Extract the (x, y) coordinate from the center of the cell holding the provided text.  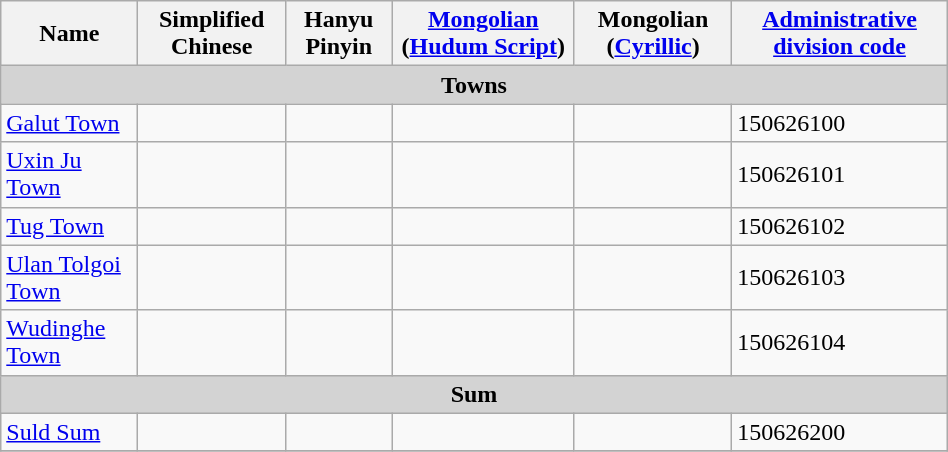
Hanyu Pinyin (339, 34)
Simplified Chinese (212, 34)
Galut Town (70, 123)
Mongolian (Cyrillic) (652, 34)
Wudinghe Town (70, 342)
Uxin Ju Town (70, 174)
Towns (474, 85)
Name (70, 34)
Ulan Tolgoi Town (70, 278)
150626102 (840, 226)
150626100 (840, 123)
Mongolian (Hudum Script) (483, 34)
Suld Sum (70, 432)
150626104 (840, 342)
150626200 (840, 432)
150626101 (840, 174)
Administrative division code (840, 34)
Sum (474, 394)
150626103 (840, 278)
Tug Town (70, 226)
